Search for the cell housing the specified text and yield its (X, Y) center coordinate. 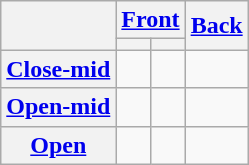
Open (58, 145)
Close-mid (58, 69)
Open-mid (58, 107)
Front (150, 20)
Back (216, 26)
